Provide the [x, y] coordinate of the cell's center where the given text is located.  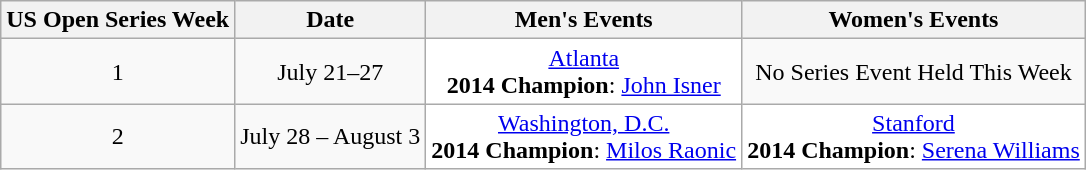
July 28 – August 3 [330, 136]
Stanford2014 Champion: Serena Williams [914, 136]
1 [118, 72]
July 21–27 [330, 72]
Date [330, 20]
Washington, D.C.2014 Champion: Milos Raonic [584, 136]
2 [118, 136]
US Open Series Week [118, 20]
No Series Event Held This Week [914, 72]
Atlanta2014 Champion: John Isner [584, 72]
Men's Events [584, 20]
Women's Events [914, 20]
